From the cell containing the given text, extract its center point as [X, Y] coordinate. 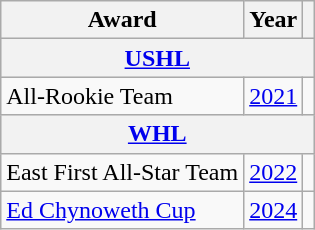
2021 [274, 96]
Year [274, 20]
WHL [158, 134]
Award [122, 20]
All-Rookie Team [122, 96]
East First All-Star Team [122, 172]
2022 [274, 172]
2024 [274, 210]
USHL [158, 58]
Ed Chynoweth Cup [122, 210]
